Capture the cell that displays the provided text and extract its [X, Y] central coordinate. 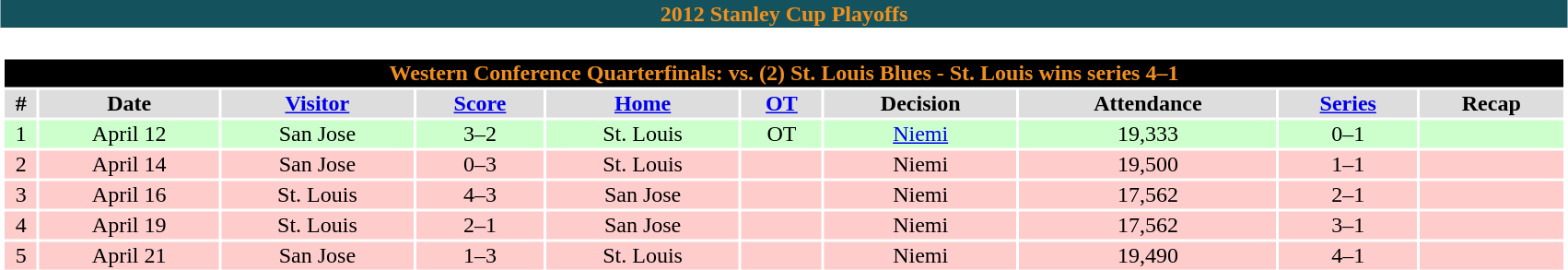
3 [20, 194]
2012 Stanley Cup Playoffs [784, 14]
Visitor [317, 104]
4–1 [1349, 255]
April 14 [129, 165]
2 [20, 165]
April 19 [129, 226]
1 [20, 134]
Attendance [1148, 104]
0–3 [479, 165]
4 [20, 226]
April 12 [129, 134]
19,500 [1148, 165]
0–1 [1349, 134]
3–1 [1349, 226]
Decision [920, 104]
19,333 [1148, 134]
# [20, 104]
Recap [1492, 104]
1–1 [1349, 165]
Series [1349, 104]
4–3 [479, 194]
Home [642, 104]
1–3 [479, 255]
April 16 [129, 194]
April 21 [129, 255]
19,490 [1148, 255]
3–2 [479, 134]
Date [129, 104]
5 [20, 255]
Score [479, 104]
Western Conference Quarterfinals: vs. (2) St. Louis Blues - St. Louis wins series 4–1 [783, 73]
